Output the [x, y] coordinate of the center of the cell containing the given text.  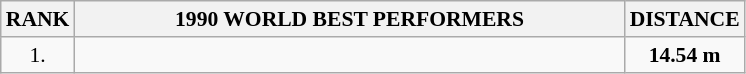
RANK [38, 19]
14.54 m [685, 55]
DISTANCE [685, 19]
1. [38, 55]
1990 WORLD BEST PERFORMERS [349, 19]
